From the cell containing the given text, extract its center point as (x, y) coordinate. 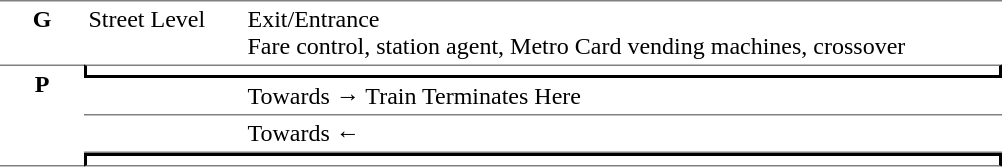
G (42, 32)
Towards ← (622, 135)
Exit/EntranceFare control, station agent, Metro Card vending machines, crossover (622, 32)
Street Level (164, 32)
P (42, 115)
Towards → Train Terminates Here (622, 97)
